Determine the (x, y) coordinate at the center of the cell enclosing the given text.  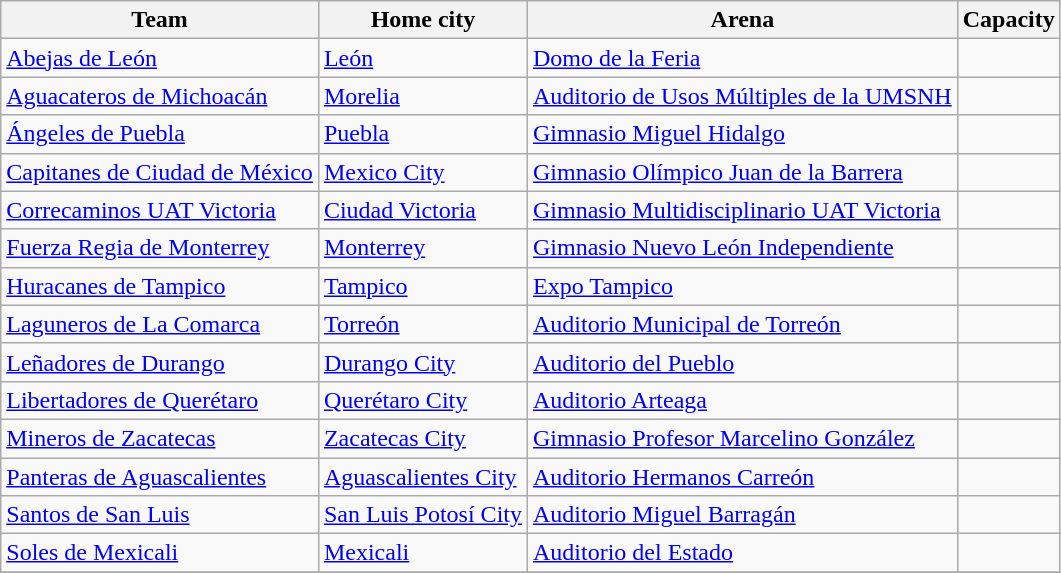
Huracanes de Tampico (160, 286)
Durango City (422, 362)
Torreón (422, 324)
Morelia (422, 96)
Leñadores de Durango (160, 362)
Capacity (1008, 20)
Gimnasio Multidisciplinario UAT Victoria (743, 210)
Domo de la Feria (743, 58)
Auditorio Municipal de Torreón (743, 324)
Libertadores de Querétaro (160, 400)
Home city (422, 20)
Team (160, 20)
Gimnasio Olímpico Juan de la Barrera (743, 172)
Correcaminos UAT Victoria (160, 210)
Aguacateros de Michoacán (160, 96)
Puebla (422, 134)
Panteras de Aguascalientes (160, 477)
Mineros de Zacatecas (160, 438)
Ángeles de Puebla (160, 134)
Soles de Mexicali (160, 553)
Gimnasio Nuevo León Independiente (743, 248)
Auditorio del Pueblo (743, 362)
Tampico (422, 286)
Mexico City (422, 172)
Santos de San Luis (160, 515)
Auditorio Arteaga (743, 400)
Ciudad Victoria (422, 210)
Capitanes de Ciudad de México (160, 172)
Auditorio de Usos Múltiples de la UMSNH (743, 96)
Mexicali (422, 553)
Abejas de León (160, 58)
San Luis Potosí City (422, 515)
Zacatecas City (422, 438)
Expo Tampico (743, 286)
Auditorio Hermanos Carreón (743, 477)
Aguascalientes City (422, 477)
León (422, 58)
Querétaro City (422, 400)
Fuerza Regia de Monterrey (160, 248)
Gimnasio Miguel Hidalgo (743, 134)
Auditorio del Estado (743, 553)
Arena (743, 20)
Auditorio Miguel Barragán (743, 515)
Laguneros de La Comarca (160, 324)
Monterrey (422, 248)
Gimnasio Profesor Marcelino González (743, 438)
